For the text-containing cell, return its midpoint in [X, Y] coordinate format. 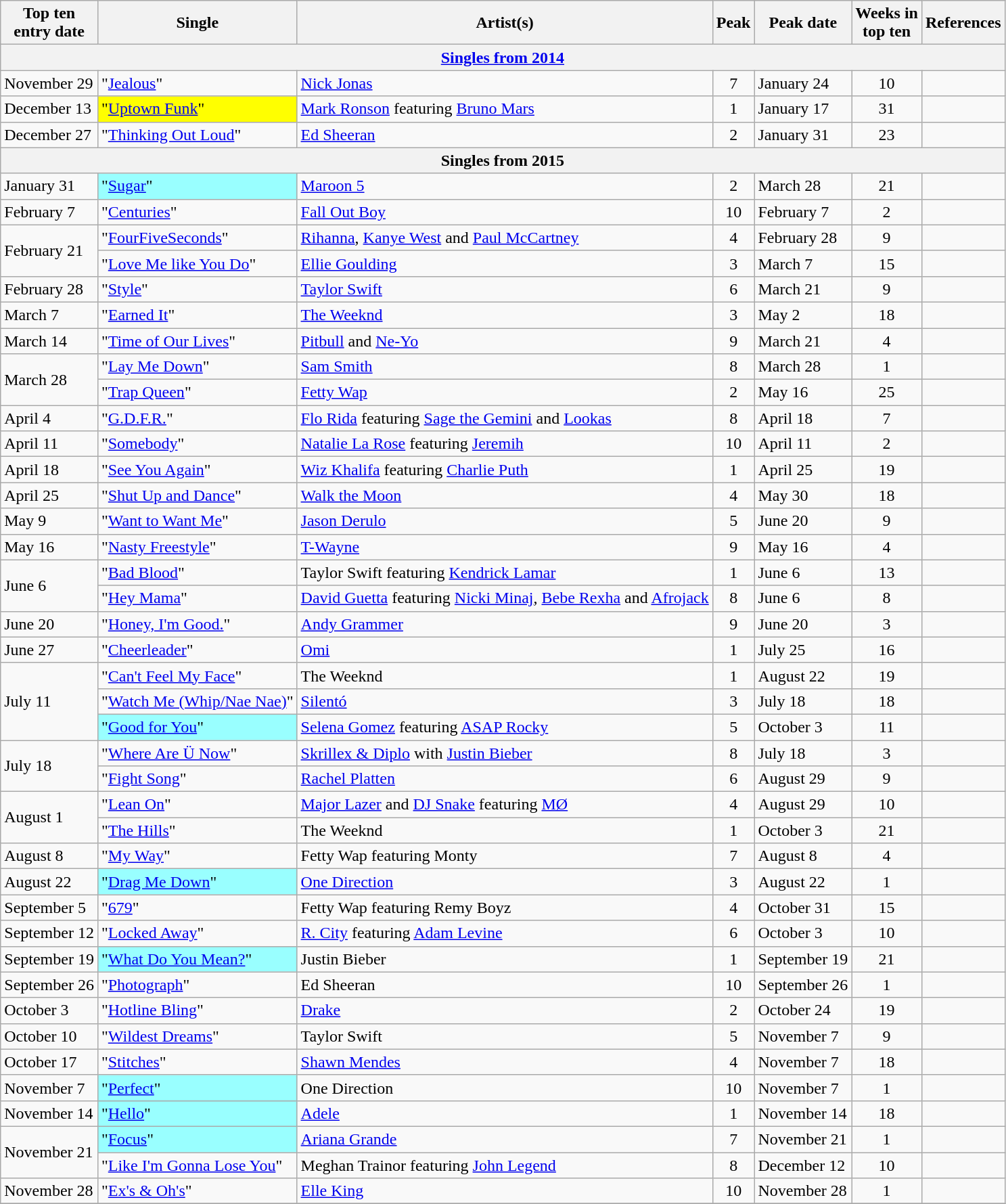
References [963, 23]
"Hey Mama" [198, 598]
Pitbull and Ne-Yo [505, 340]
May 9 [49, 521]
"679" [198, 908]
March 14 [49, 340]
Nick Jonas [505, 83]
25 [887, 393]
"My Way" [198, 856]
Natalie La Rose featuring Jeremih [505, 444]
Peak [733, 23]
"Centuries" [198, 212]
"Wildest Dreams" [198, 1036]
"Time of Our Lives" [198, 340]
"Style" [198, 289]
"Bad Blood" [198, 573]
31 [887, 109]
"Shut Up and Dance" [198, 495]
"Somebody" [198, 444]
"The Hills" [198, 830]
"What Do You Mean?" [198, 959]
"G.D.F.R." [198, 418]
"Want to Want Me" [198, 521]
Elle King [505, 1191]
"Fight Song" [198, 779]
Single [198, 23]
"Uptown Funk" [198, 109]
"Jealous" [198, 83]
Sam Smith [505, 367]
August 1 [49, 818]
Drake [505, 1010]
September 12 [49, 933]
April 4 [49, 418]
"Focus" [198, 1139]
Ellie Goulding [505, 263]
"Can't Feel My Face" [198, 675]
16 [887, 650]
"Photograph" [198, 985]
February 21 [49, 250]
"Nasty Freestyle" [198, 547]
"Honey, I'm Good." [198, 624]
October 24 [803, 1010]
"Locked Away" [198, 933]
Meghan Trainor featuring John Legend [505, 1165]
Singles from 2015 [503, 160]
Maroon 5 [505, 186]
January 24 [803, 83]
Peak date [803, 23]
Major Lazer and DJ Snake featuring MØ [505, 805]
June 27 [49, 650]
Artist(s) [505, 23]
Rihanna, Kanye West and Paul McCartney [505, 238]
"Like I'm Gonna Lose You" [198, 1165]
R. City featuring Adam Levine [505, 933]
Fetty Wap featuring Monty [505, 856]
Silentó [505, 701]
"Love Me like You Do" [198, 263]
"FourFiveSeconds" [198, 238]
Fall Out Boy [505, 212]
Andy Grammer [505, 624]
David Guetta featuring Nicki Minaj, Bebe Rexha and Afrojack [505, 598]
Walk the Moon [505, 495]
January 17 [803, 109]
"Earned It" [198, 315]
July 25 [803, 650]
May 30 [803, 495]
11 [887, 727]
November 29 [49, 83]
"Stitches" [198, 1062]
Shawn Mendes [505, 1062]
September 5 [49, 908]
Rachel Platten [505, 779]
"Trap Queen" [198, 393]
T-Wayne [505, 547]
July 11 [49, 701]
October 17 [49, 1062]
"Hello" [198, 1113]
Taylor Swift featuring Kendrick Lamar [505, 573]
"Lean On" [198, 805]
"Where Are Ü Now" [198, 753]
December 13 [49, 109]
"Drag Me Down" [198, 882]
"Hotline Bling" [198, 1010]
October 10 [49, 1036]
December 12 [803, 1165]
Mark Ronson featuring Bruno Mars [505, 109]
Flo Rida featuring Sage the Gemini and Lookas [505, 418]
Jason Derulo [505, 521]
December 27 [49, 135]
"Lay Me Down" [198, 367]
May 2 [803, 315]
Singles from 2014 [503, 58]
October 31 [803, 908]
23 [887, 135]
"Perfect" [198, 1088]
"Ex's & Oh's" [198, 1191]
Justin Bieber [505, 959]
Ariana Grande [505, 1139]
Fetty Wap featuring Remy Boyz [505, 908]
Fetty Wap [505, 393]
"Watch Me (Whip/Nae Nae)" [198, 701]
"Cheerleader" [198, 650]
"Good for You" [198, 727]
Top tenentry date [49, 23]
"See You Again" [198, 470]
"Thinking Out Loud" [198, 135]
Selena Gomez featuring ASAP Rocky [505, 727]
Weeks intop ten [887, 23]
Skrillex & Diplo with Justin Bieber [505, 753]
13 [887, 573]
Adele [505, 1113]
Omi [505, 650]
Wiz Khalifa featuring Charlie Puth [505, 470]
"Sugar" [198, 186]
